Extract the (x, y) coordinate from the center of the cell holding the provided text.  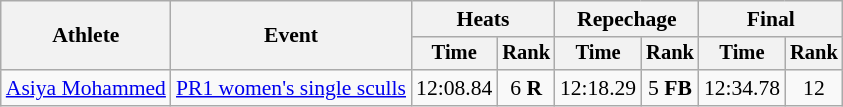
Final (771, 19)
12:34.78 (742, 88)
6 R (526, 88)
Asiya Mohammed (86, 88)
12:18.29 (598, 88)
Heats (483, 19)
12:08.84 (454, 88)
5 FB (670, 88)
PR1 women's single sculls (291, 88)
Event (291, 36)
12 (814, 88)
Athlete (86, 36)
Repechage (627, 19)
